Provide the [x, y] coordinate of the cell's center where the given text is located.  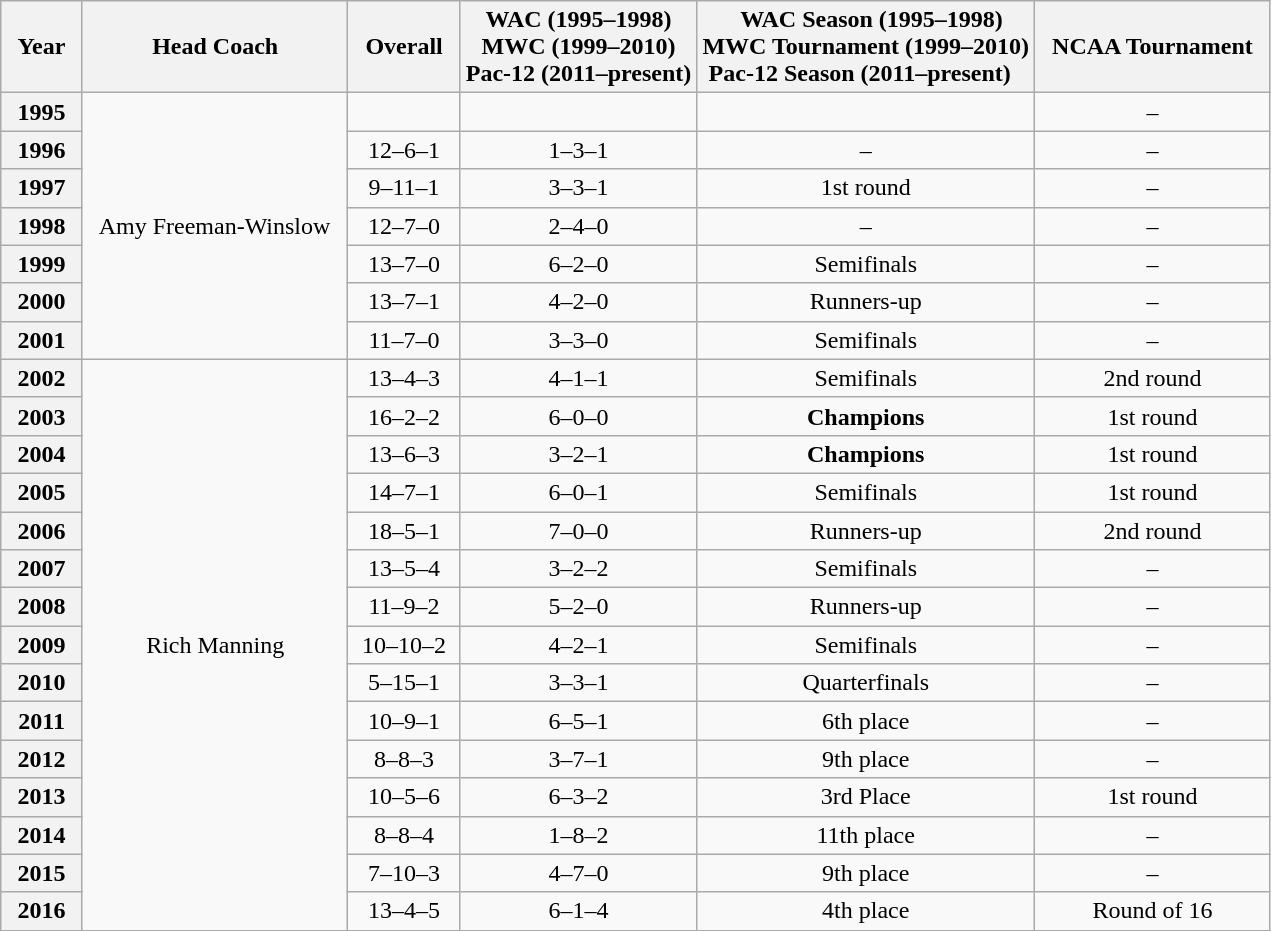
10–5–6 [404, 797]
6th place [866, 721]
4–7–0 [578, 873]
WAC Season (1995–1998) MWC Tournament (1999–2010)Pac-12 Season (2011–present) [866, 47]
9–11–1 [404, 188]
2006 [42, 531]
1996 [42, 150]
2–4–0 [578, 226]
7–10–3 [404, 873]
13–4–3 [404, 378]
2013 [42, 797]
2014 [42, 835]
12–7–0 [404, 226]
3–2–2 [578, 569]
4–2–0 [578, 302]
2011 [42, 721]
6–1–4 [578, 911]
18–5–1 [404, 531]
NCAA Tournament [1153, 47]
10–9–1 [404, 721]
Round of 16 [1153, 911]
5–2–0 [578, 607]
6–3–2 [578, 797]
1–8–2 [578, 835]
2016 [42, 911]
2005 [42, 492]
11–7–0 [404, 340]
3–2–1 [578, 454]
Amy Freeman-Winslow [214, 226]
2004 [42, 454]
13–5–4 [404, 569]
1–3–1 [578, 150]
6–2–0 [578, 264]
7–0–0 [578, 531]
12–6–1 [404, 150]
3–3–0 [578, 340]
Overall [404, 47]
Rich Manning [214, 644]
2002 [42, 378]
10–10–2 [404, 645]
4–2–1 [578, 645]
13–4–5 [404, 911]
WAC (1995–1998)MWC (1999–2010)Pac-12 (2011–present) [578, 47]
2010 [42, 683]
6–0–1 [578, 492]
4–1–1 [578, 378]
2012 [42, 759]
2000 [42, 302]
5–15–1 [404, 683]
6–5–1 [578, 721]
1998 [42, 226]
14–7–1 [404, 492]
Year [42, 47]
2009 [42, 645]
2007 [42, 569]
1999 [42, 264]
2015 [42, 873]
13–7–1 [404, 302]
2001 [42, 340]
1997 [42, 188]
3rd Place [866, 797]
1995 [42, 112]
6–0–0 [578, 416]
8–8–4 [404, 835]
13–7–0 [404, 264]
Head Coach [214, 47]
8–8–3 [404, 759]
2008 [42, 607]
11–9–2 [404, 607]
2003 [42, 416]
16–2–2 [404, 416]
11th place [866, 835]
13–6–3 [404, 454]
3–7–1 [578, 759]
4th place [866, 911]
Quarterfinals [866, 683]
